Return [X, Y] of the center of cell containing provided text 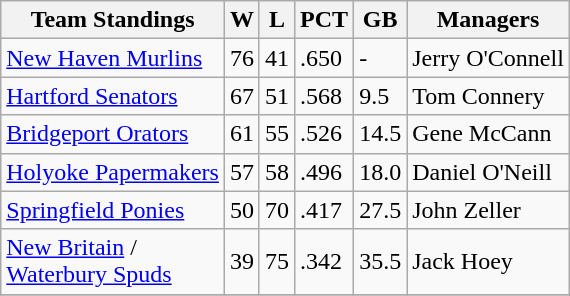
Jack Hoey [488, 262]
50 [242, 210]
John Zeller [488, 210]
35.5 [380, 262]
Hartford Senators [113, 96]
39 [242, 262]
75 [276, 262]
70 [276, 210]
61 [242, 134]
76 [242, 58]
Tom Connery [488, 96]
.526 [324, 134]
New Haven Murlins [113, 58]
67 [242, 96]
9.5 [380, 96]
57 [242, 172]
- [380, 58]
Gene McCann [488, 134]
27.5 [380, 210]
Holyoke Papermakers [113, 172]
Daniel O'Neill [488, 172]
41 [276, 58]
.568 [324, 96]
L [276, 20]
Team Standings [113, 20]
.650 [324, 58]
18.0 [380, 172]
14.5 [380, 134]
Springfield Ponies [113, 210]
PCT [324, 20]
W [242, 20]
.496 [324, 172]
Jerry O'Connell [488, 58]
Bridgeport Orators [113, 134]
.342 [324, 262]
Managers [488, 20]
58 [276, 172]
GB [380, 20]
.417 [324, 210]
55 [276, 134]
New Britain / Waterbury Spuds [113, 262]
51 [276, 96]
